Determine the [X, Y] coordinate at the center of the cell enclosing the given text.  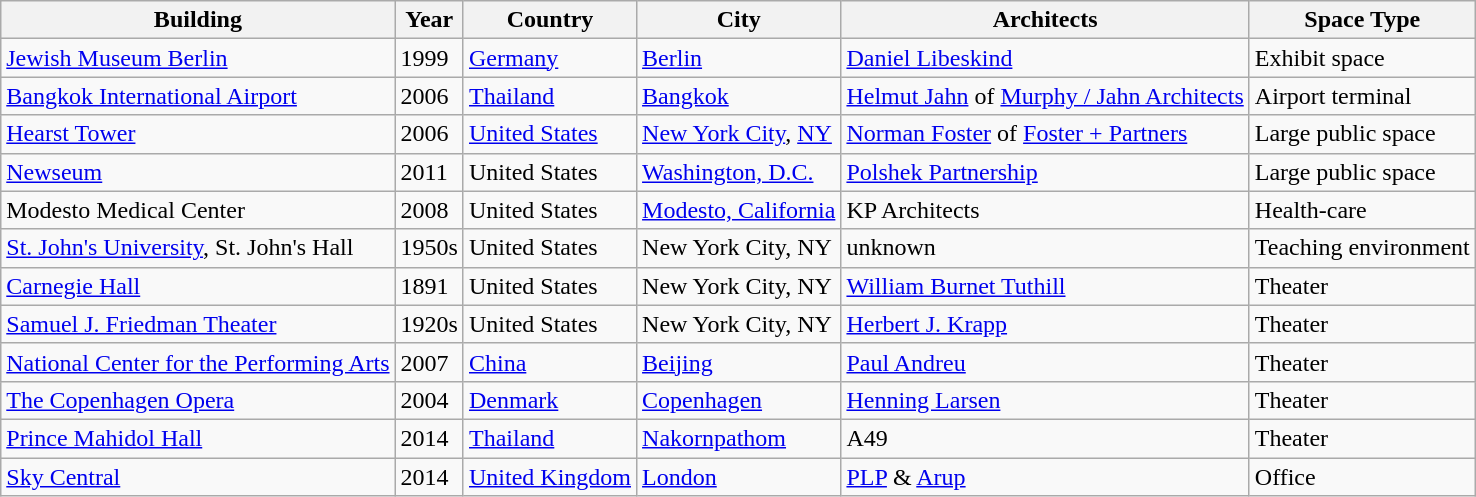
Exhibit space [1362, 58]
2008 [429, 210]
Berlin [739, 58]
1950s [429, 248]
William Burnet Tuthill [1045, 286]
Herbert J. Krapp [1045, 324]
1999 [429, 58]
Bangkok [739, 96]
1920s [429, 324]
2004 [429, 400]
Polshek Partnership [1045, 172]
KP Architects [1045, 210]
Country [550, 20]
Jewish Museum Berlin [198, 58]
Daniel Libeskind [1045, 58]
City [739, 20]
London [739, 477]
National Center for the Performing Arts [198, 362]
Airport terminal [1362, 96]
United Kingdom [550, 477]
Denmark [550, 400]
Carnegie Hall [198, 286]
Architects [1045, 20]
Year [429, 20]
St. John's University, St. John's Hall [198, 248]
Copenhagen [739, 400]
2011 [429, 172]
1891 [429, 286]
Teaching environment [1362, 248]
Bangkok International Airport [198, 96]
Norman Foster of Foster + Partners [1045, 134]
Newseum [198, 172]
Building [198, 20]
Office [1362, 477]
Helmut Jahn of Murphy / Jahn Architects [1045, 96]
Germany [550, 58]
Health-care [1362, 210]
Samuel J. Friedman Theater [198, 324]
Beijing [739, 362]
China [550, 362]
Hearst Tower [198, 134]
Paul Andreu [1045, 362]
Nakornpathom [739, 438]
Prince Mahidol Hall [198, 438]
Modesto, California [739, 210]
A49 [1045, 438]
The Copenhagen Opera [198, 400]
unknown [1045, 248]
PLP & Arup [1045, 477]
Henning Larsen [1045, 400]
2007 [429, 362]
Modesto Medical Center [198, 210]
Washington, D.C. [739, 172]
Space Type [1362, 20]
Sky Central [198, 477]
